Search for the cell housing the specified text and yield its [X, Y] center coordinate. 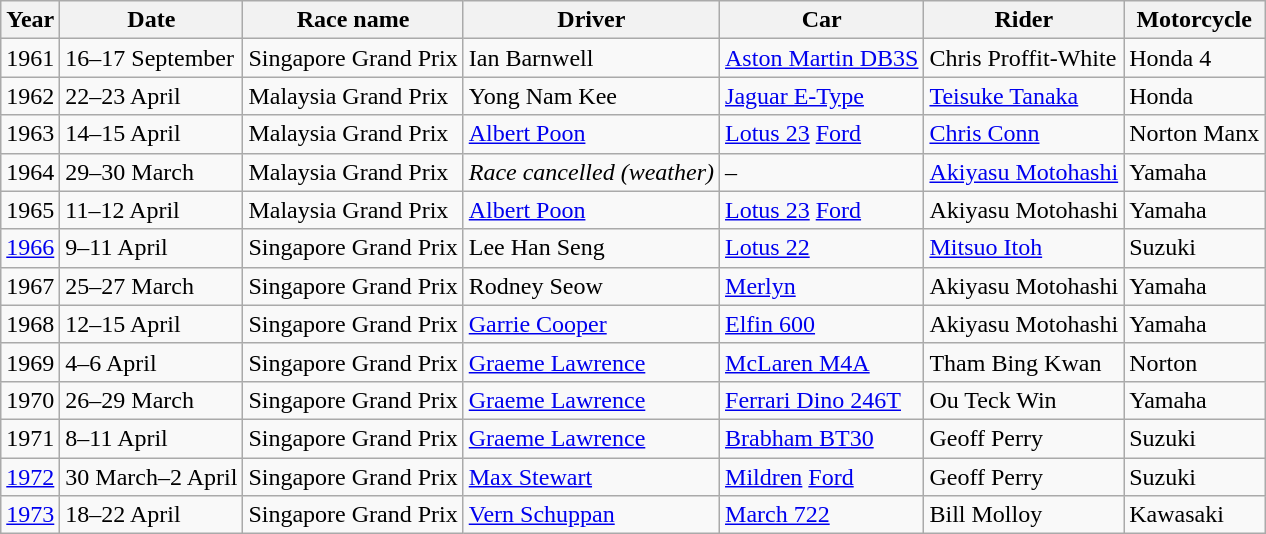
Year [30, 20]
Mitsuo Itoh [1024, 248]
1964 [30, 172]
Honda [1194, 96]
26–29 March [152, 400]
Chris Conn [1024, 134]
Vern Schuppan [591, 515]
30 March–2 April [152, 477]
McLaren M4A [822, 362]
Rider [1024, 20]
Date [152, 20]
Honda 4 [1194, 58]
Brabham BT30 [822, 438]
Aston Martin DB3S [822, 58]
Elfin 600 [822, 324]
11–12 April [152, 210]
25–27 March [152, 286]
1973 [30, 515]
18–22 April [152, 515]
1967 [30, 286]
9–11 April [152, 248]
Lee Han Seng [591, 248]
Norton Manx [1194, 134]
Norton [1194, 362]
Max Stewart [591, 477]
– [822, 172]
March 722 [822, 515]
Yong Nam Kee [591, 96]
1966 [30, 248]
Bill Molloy [1024, 515]
Rodney Seow [591, 286]
Ferrari Dino 246T [822, 400]
Mildren Ford [822, 477]
1965 [30, 210]
1969 [30, 362]
12–15 April [152, 324]
1972 [30, 477]
Merlyn [822, 286]
Race name [353, 20]
4–6 April [152, 362]
Jaguar E-Type [822, 96]
Ou Teck Win [1024, 400]
1968 [30, 324]
Lotus 22 [822, 248]
1963 [30, 134]
Tham Bing Kwan [1024, 362]
16–17 September [152, 58]
8–11 April [152, 438]
Teisuke Tanaka [1024, 96]
22–23 April [152, 96]
1962 [30, 96]
Chris Proffit-White [1024, 58]
Race cancelled (weather) [591, 172]
1971 [30, 438]
Kawasaki [1194, 515]
Garrie Cooper [591, 324]
Car [822, 20]
Motorcycle [1194, 20]
Ian Barnwell [591, 58]
Driver [591, 20]
14–15 April [152, 134]
29–30 March [152, 172]
1961 [30, 58]
1970 [30, 400]
